Provide the [X, Y] coordinate of the cell's center where the given text is located.  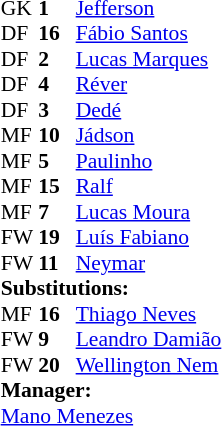
Fábio Santos [149, 33]
Leandro Damião [149, 339]
Wellington Nem [149, 365]
20 [57, 365]
5 [57, 161]
3 [57, 110]
Ralf [149, 187]
Luís Fabiano [149, 237]
11 [57, 263]
15 [57, 187]
Thiago Neves [149, 314]
Dedé [149, 110]
Lucas Moura [149, 212]
4 [57, 85]
Jádson [149, 135]
2 [57, 59]
Manager: [112, 391]
9 [57, 339]
10 [57, 135]
Neymar [149, 263]
19 [57, 237]
Réver [149, 85]
Substitutions: [112, 289]
Paulinho [149, 161]
Lucas Marques [149, 59]
7 [57, 212]
